Detect which cell encompasses the target text, then output its [x, y] center coordinate. 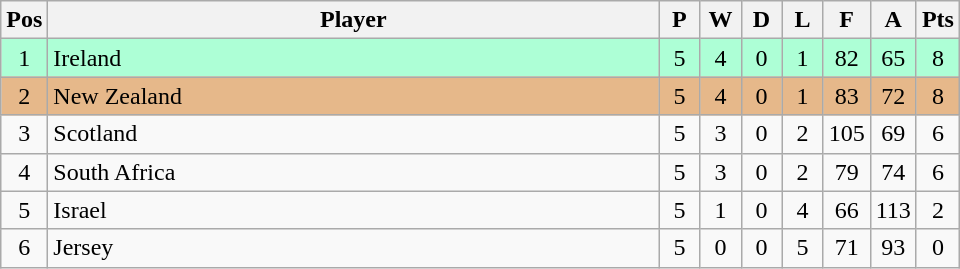
65 [893, 58]
83 [846, 96]
105 [846, 134]
74 [893, 172]
Ireland [354, 58]
New Zealand [354, 96]
South Africa [354, 172]
Jersey [354, 248]
Pos [24, 20]
69 [893, 134]
113 [893, 210]
66 [846, 210]
82 [846, 58]
A [893, 20]
F [846, 20]
Scotland [354, 134]
L [802, 20]
Pts [938, 20]
93 [893, 248]
71 [846, 248]
Israel [354, 210]
W [720, 20]
D [762, 20]
Player [354, 20]
P [680, 20]
72 [893, 96]
79 [846, 172]
